Search for the cell housing the specified text and yield its [X, Y] center coordinate. 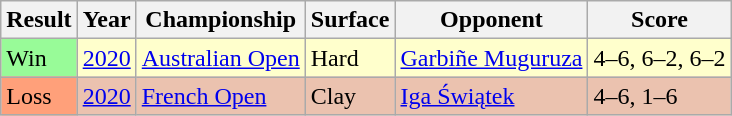
Hard [350, 58]
French Open [220, 96]
Clay [350, 96]
Surface [350, 20]
Score [660, 20]
4–6, 6–2, 6–2 [660, 58]
Win [39, 58]
Garbiñe Muguruza [492, 58]
Year [106, 20]
Iga Świątek [492, 96]
Australian Open [220, 58]
Championship [220, 20]
Opponent [492, 20]
4–6, 1–6 [660, 96]
Result [39, 20]
Loss [39, 96]
